Provide the (X, Y) coordinate of the cell's center where the given text is located.  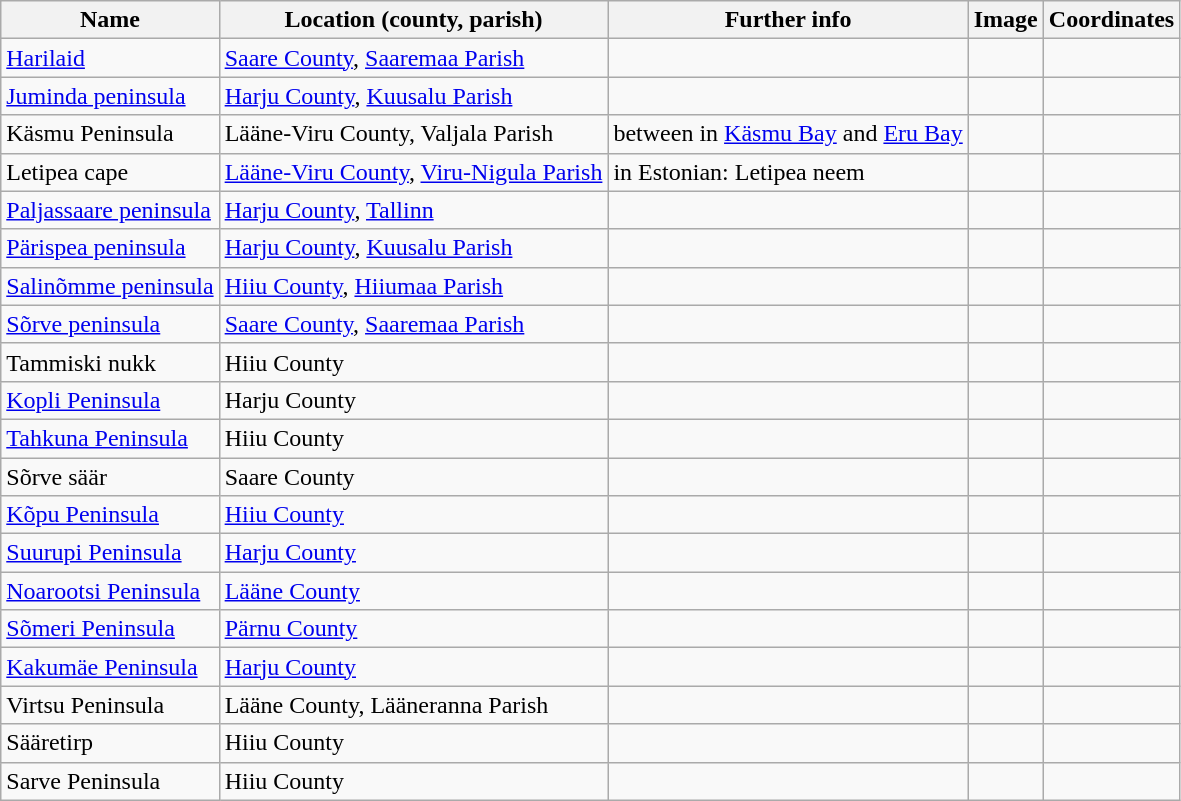
Pärispea peninsula (110, 248)
Sõmeri Peninsula (110, 629)
Kõpu Peninsula (110, 515)
Kopli Peninsula (110, 400)
Image (1006, 20)
Tammiski nukk (110, 362)
Käsmu Peninsula (110, 134)
Name (110, 20)
between in Käsmu Bay and Eru Bay (788, 134)
Harju County, Tallinn (414, 210)
Salinõmme peninsula (110, 286)
Lääne County (414, 591)
Lääne-Viru County, Viru-Nigula Parish (414, 172)
Sõrve säär (110, 477)
Paljassaare peninsula (110, 210)
Pärnu County (414, 629)
Noarootsi Peninsula (110, 591)
Location (county, parish) (414, 20)
Lääne-Viru County, Valjala Parish (414, 134)
Hiiu County, Hiiumaa Parish (414, 286)
Sääretirp (110, 743)
Harilaid (110, 58)
Saare County (414, 477)
Virtsu Peninsula (110, 705)
Sõrve peninsula (110, 324)
in Estonian: Letipea neem (788, 172)
Coordinates (1111, 20)
Further info (788, 20)
Letipea cape (110, 172)
Suurupi Peninsula (110, 553)
Lääne County, Lääneranna Parish (414, 705)
Tahkuna Peninsula (110, 438)
Sarve Peninsula (110, 781)
Kakumäe Peninsula (110, 667)
Juminda peninsula (110, 96)
